Scan for the cell matching the given text and deliver its (X, Y) coordinate at center. 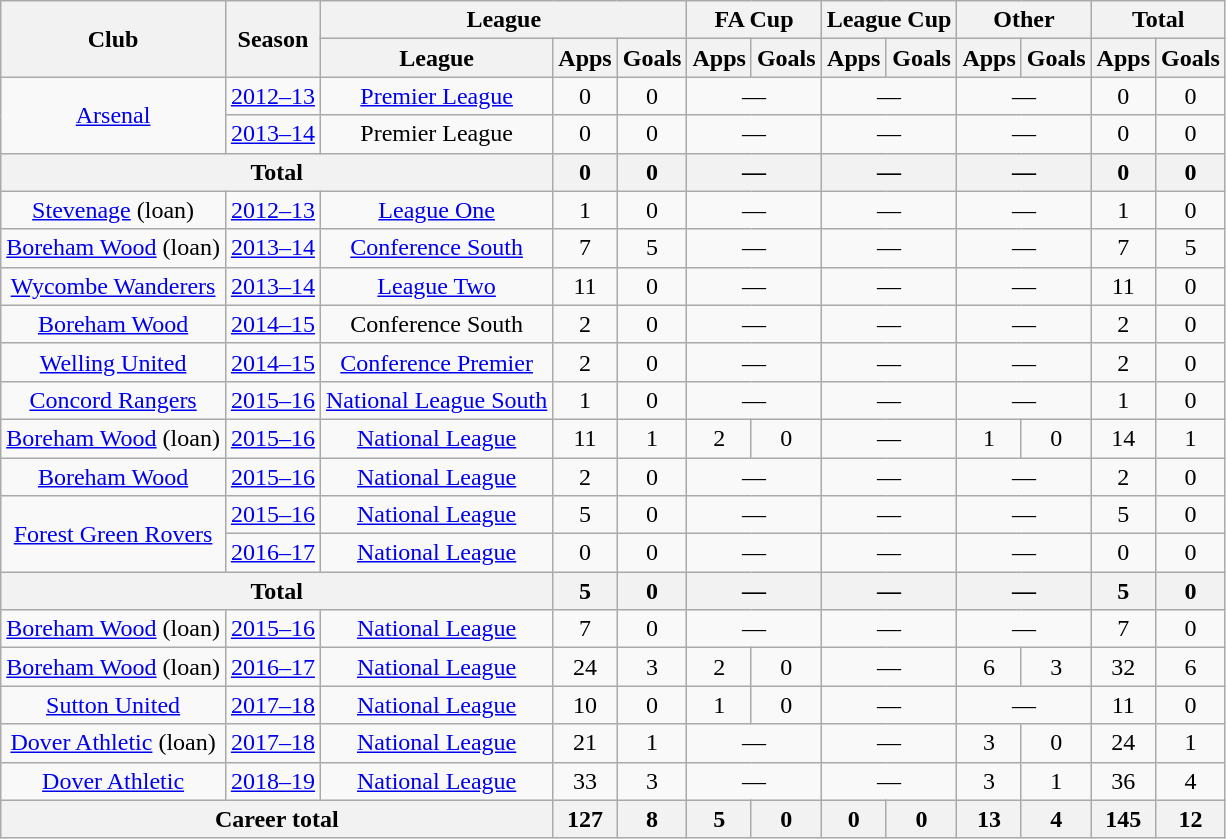
21 (585, 743)
145 (1123, 819)
8 (652, 819)
Dover Athletic (loan) (114, 743)
2018–19 (272, 781)
127 (585, 819)
Stevenage (loan) (114, 210)
League One (436, 210)
12 (1191, 819)
Welling United (114, 362)
13 (989, 819)
Forest Green Rovers (114, 534)
10 (585, 705)
Wycombe Wanderers (114, 286)
32 (1123, 667)
Sutton United (114, 705)
Dover Athletic (114, 781)
Other (1024, 20)
Career total (277, 819)
League Cup (889, 20)
33 (585, 781)
36 (1123, 781)
FA Cup (754, 20)
14 (1123, 438)
Conference Premier (436, 362)
Arsenal (114, 115)
Concord Rangers (114, 400)
Season (272, 39)
League Two (436, 286)
Club (114, 39)
National League South (436, 400)
